Capture the cell that displays the provided text and extract its [x, y] central coordinate. 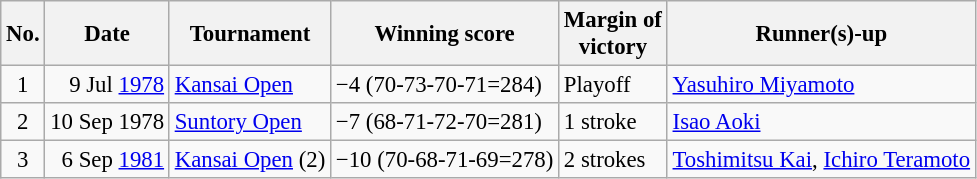
−7 (68-71-72-70=281) [445, 122]
Isao Aoki [821, 122]
Date [107, 34]
Playoff [614, 85]
6 Sep 1981 [107, 160]
2 [23, 122]
Tournament [250, 34]
Yasuhiro Miyamoto [821, 85]
Margin ofvictory [614, 34]
Suntory Open [250, 122]
1 [23, 85]
10 Sep 1978 [107, 122]
−10 (70-68-71-69=278) [445, 160]
2 strokes [614, 160]
1 stroke [614, 122]
No. [23, 34]
−4 (70-73-70-71=284) [445, 85]
9 Jul 1978 [107, 85]
Runner(s)-up [821, 34]
Kansai Open (2) [250, 160]
3 [23, 160]
Toshimitsu Kai, Ichiro Teramoto [821, 160]
Winning score [445, 34]
Kansai Open [250, 85]
